Pinpoint the cell where the given text exists, returning its (x, y) midpoint coordinate. 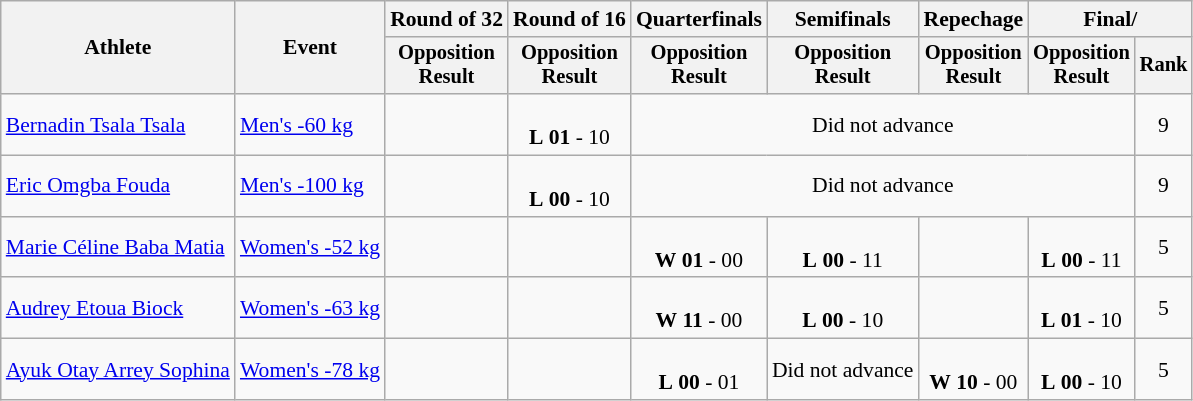
Repechage (973, 19)
Round of 16 (570, 19)
Athlete (118, 48)
W 01 - 00 (699, 248)
Round of 32 (446, 19)
Ayuk Otay Arrey Sophina (118, 370)
Women's -52 kg (310, 248)
L 00 - 01 (699, 370)
W 11 - 00 (699, 308)
Rank (1164, 66)
Quarterfinals (699, 19)
Semifinals (843, 19)
Event (310, 48)
Audrey Etoua Biock (118, 308)
Women's -63 kg (310, 308)
Marie Céline Baba Matia (118, 248)
Men's -60 kg (310, 124)
Men's -100 kg (310, 186)
W 10 - 00 (973, 370)
Bernadin Tsala Tsala (118, 124)
Women's -78 kg (310, 370)
Final/ (1110, 19)
Eric Omgba Fouda (118, 186)
